Extract the (x, y) coordinate from the center of the cell holding the provided text.  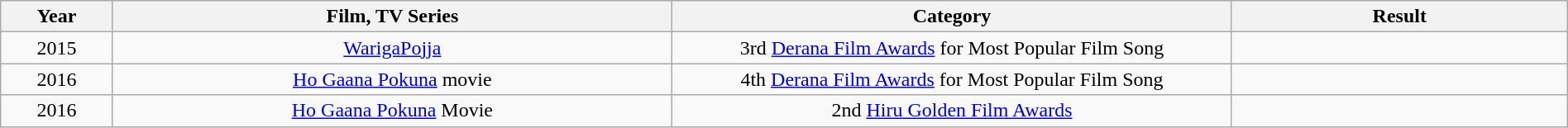
Film, TV Series (392, 17)
2nd Hiru Golden Film Awards (953, 111)
3rd Derana Film Awards for Most Popular Film Song (953, 48)
2015 (56, 48)
WarigaPojja (392, 48)
Year (56, 17)
4th Derana Film Awards for Most Popular Film Song (953, 79)
Category (953, 17)
Ho Gaana Pokuna movie (392, 79)
Result (1399, 17)
Ho Gaana Pokuna Movie (392, 111)
